Provide the [x, y] coordinate of the cell's center where the given text is located.  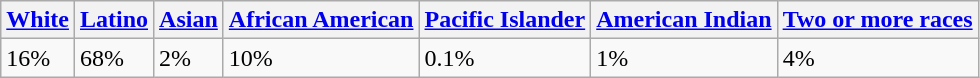
Pacific Islander [505, 20]
Two or more races [878, 20]
2% [189, 58]
White [38, 20]
0.1% [505, 58]
68% [114, 58]
1% [684, 58]
Latino [114, 20]
16% [38, 58]
10% [321, 58]
American Indian [684, 20]
African American [321, 20]
4% [878, 58]
Asian [189, 20]
